Locate the cell with the specified text and output its [x, y] center coordinate. 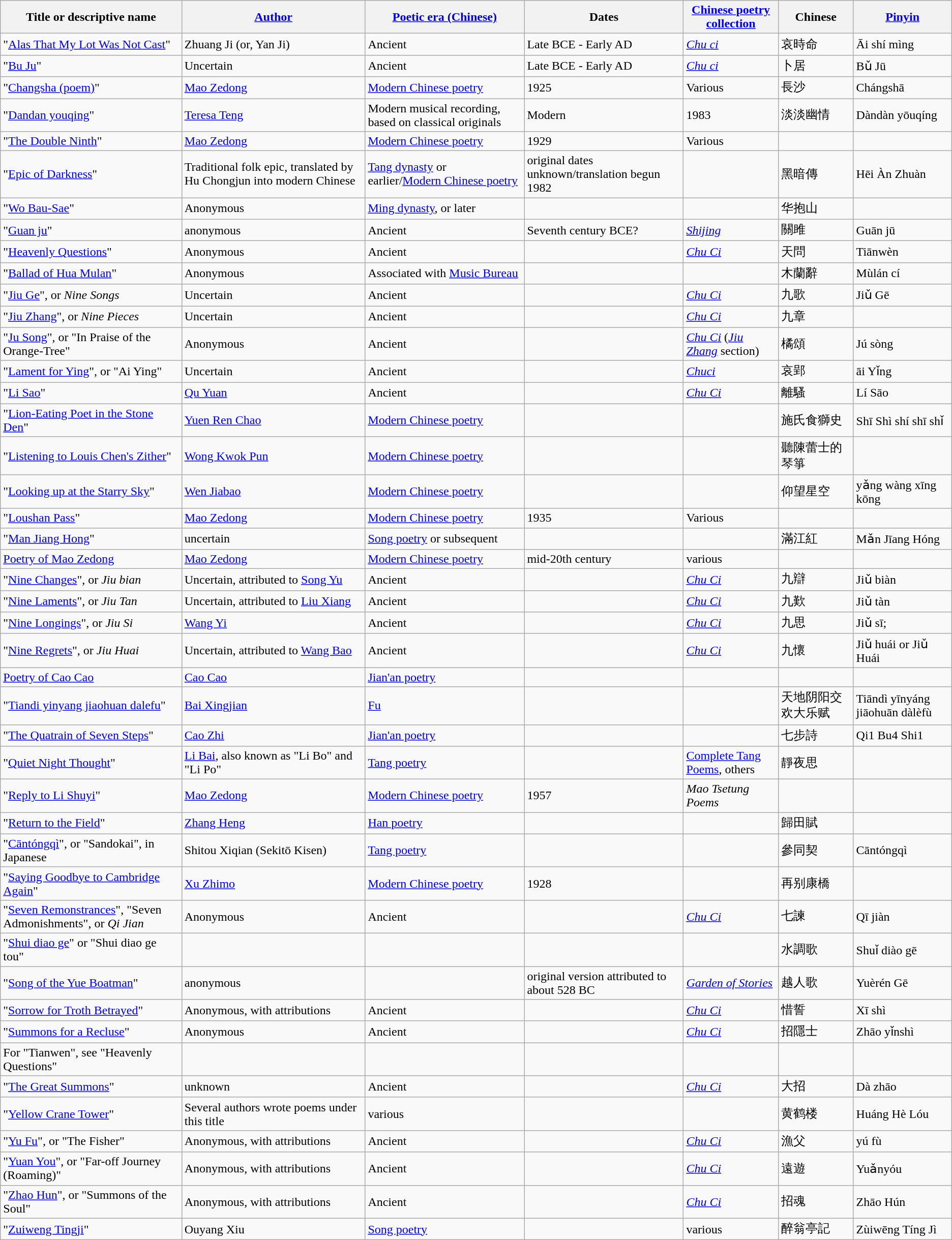
Wang Yi [274, 623]
惜誓 [816, 1011]
"Ballad of Hua Mulan" [92, 274]
1935 [604, 518]
Associated with Music Bureau [444, 274]
Mao Tsetung Poems [731, 796]
Shī Shì shí shī shǐ [902, 420]
參同契 [816, 850]
华抱山 [816, 208]
Zhuang Ji (or, Yan Ji) [274, 45]
Dates [604, 17]
Modern [604, 115]
mid-20th century [604, 559]
靜夜思 [816, 763]
"Quiet Night Thought" [92, 763]
"Seven Remonstrances", "Seven Admonishments", or Qi Jian [92, 916]
Zhāo yǐnshì [902, 1032]
施氏食獅史 [816, 420]
"Alas That My Lot Was Not Cast" [92, 45]
九辯 [816, 580]
Bai Xingjian [274, 706]
Zhāo Hún [902, 1202]
"Return to the Field" [92, 824]
哀時命 [816, 45]
"Guan ju" [92, 230]
"Lion-Eating Poet in the Stone Den" [92, 420]
unknown [274, 1087]
七諫 [816, 916]
離騷 [816, 394]
"Yu Fu", or "The Fisher" [92, 1141]
Uncertain, attributed to Wang Bao [274, 651]
天地阴阳交欢大乐赋 [816, 706]
"Tiandi yinyang jiaohuan dalefu" [92, 706]
Āi shí mìng [902, 45]
Several authors wrote poems under this title [274, 1113]
"Man Jiang Hong" [92, 539]
1925 [604, 87]
Poetry of Mao Zedong [92, 559]
"Jiu Zhang", or Nine Pieces [92, 317]
Hēi Àn Zhuàn [902, 174]
Pinyin [902, 17]
Song poetry [444, 1229]
Fu [444, 706]
Chu Ci (Jiu Zhang section) [731, 344]
仰望星空 [816, 491]
聽陳蕾士的琴箏 [816, 456]
"Cāntóngqì", or "Sandokai", in Japanese [92, 850]
Qī jiàn [902, 916]
Chángshā [902, 87]
Dà zhāo [902, 1087]
Qi1 Bu4 Shi1 [902, 735]
Chinese poetry collection [731, 17]
淡淡幽情 [816, 115]
大招 [816, 1087]
Cāntóngqì [902, 850]
Huáng Hè Lóu [902, 1113]
1957 [604, 796]
Seventh century BCE? [604, 230]
Yuǎnyóu [902, 1168]
再别康橋 [816, 884]
Bǔ Jū [902, 66]
original dates unknown/translation begun 1982 [604, 174]
"Yuan You", or "Far-off Journey (Roaming)" [92, 1168]
1929 [604, 141]
1928 [604, 884]
"Saying Goodbye to Cambridge Again" [92, 884]
Traditional folk epic, translated by Hu Chongjun into modern Chinese [274, 174]
黄鹤楼 [816, 1113]
"Dandan youqing" [92, 115]
uncertain [274, 539]
"Bu Ju" [92, 66]
Modern musical recording, based on classical originals [444, 115]
Mùlán cí [902, 274]
九懷 [816, 651]
Complete Tang Poems, others [731, 763]
"Listening to Louis Chen's Zither" [92, 456]
Lí Sāo [902, 394]
Li Bai, also known as "Li Bo" and "Li Po" [274, 763]
Jiǔ huái or Jiǔ Huái [902, 651]
Xī shì [902, 1011]
Han poetry [444, 824]
Poetic era (Chinese) [444, 17]
"Heavenly Questions" [92, 252]
關雎 [816, 230]
越人歌 [816, 982]
Song poetry or subsequent [444, 539]
Garden of Stories [731, 982]
"Sorrow for Troth Betrayed" [92, 1011]
Yuèrén Gē [902, 982]
卜居 [816, 66]
七步詩 [816, 735]
"Loushan Pass" [92, 518]
Shuǐ diào gē [902, 950]
"Reply to Li Shuyi" [92, 796]
Cao Cao [274, 677]
yú fù [902, 1141]
Author [274, 17]
"Jiu Ge", or Nine Songs [92, 295]
Shitou Xiqian (Sekitō Kisen) [274, 850]
Jiǔ sī; [902, 623]
Ouyang Xiu [274, 1229]
"Wo Bau-Sae" [92, 208]
"The Great Summons" [92, 1087]
九思 [816, 623]
漁父 [816, 1141]
Wen Jiabao [274, 491]
橘頌 [816, 344]
"Looking up at the Starry Sky" [92, 491]
九歌 [816, 295]
Teresa Teng [274, 115]
木蘭辭 [816, 274]
"Changsha (poem)" [92, 87]
Jú sòng [902, 344]
天問 [816, 252]
Poetry of Cao Cao [92, 677]
"Li Sao" [92, 394]
Tiānwèn [902, 252]
Jiǔ biàn [902, 580]
"Nine Regrets", or Jiu Huai [92, 651]
Chuci [731, 371]
Tiāndì yīnyáng jiāohuān dàlèfù [902, 706]
Yuen Ren Chao [274, 420]
Uncertain, attributed to Song Yu [274, 580]
Qu Yuan [274, 394]
"Zhao Hun", or "Summons of the Soul" [92, 1202]
Jiǔ Gē [902, 295]
"The Double Ninth" [92, 141]
"Yellow Crane Tower" [92, 1113]
"Song of the Yue Boatman" [92, 982]
Zùiwēng Tíng Jì [902, 1229]
1983 [731, 115]
Uncertain, attributed to Liu Xiang [274, 601]
Tang dynasty or earlier/Modern Chinese poetry [444, 174]
遠遊 [816, 1168]
Cao Zhi [274, 735]
Ming dynasty, or later [444, 208]
Zhang Heng [274, 824]
original version attributed to about 528 BC [604, 982]
"Epic of Darkness" [92, 174]
yǎng wàng xīng kōng [902, 491]
Chinese [816, 17]
Mǎn Jīang Hóng [902, 539]
Jiǔ tàn [902, 601]
Dàndàn yōuqíng [902, 115]
"Lament for Ying", or "Ai Ying" [92, 371]
九章 [816, 317]
"Nine Laments", or Jiu Tan [92, 601]
"Zuiweng Tingji" [92, 1229]
九歎 [816, 601]
"Nine Longings", or Jiu Si [92, 623]
招隱士 [816, 1032]
哀郢 [816, 371]
醉翁亭記 [816, 1229]
Shijing [731, 230]
"Shui diao ge" or "Shui diao ge tou" [92, 950]
Wong Kwok Pun [274, 456]
招魂 [816, 1202]
Title or descriptive name [92, 17]
āi Yǐng [902, 371]
"Nine Changes", or Jiu bian [92, 580]
滿江紅 [816, 539]
Xu Zhimo [274, 884]
歸田賦 [816, 824]
水調歌 [816, 950]
Guān jū [902, 230]
"The Quatrain of Seven Steps" [92, 735]
長沙 [816, 87]
"Ju Song", or "In Praise of the Orange-Tree" [92, 344]
"Summons for a Recluse" [92, 1032]
黑暗傳 [816, 174]
For "Tianwen", see "Heavenly Questions" [92, 1060]
